Return the [X, Y] coordinate for the center point of the cell that contains the specified text.  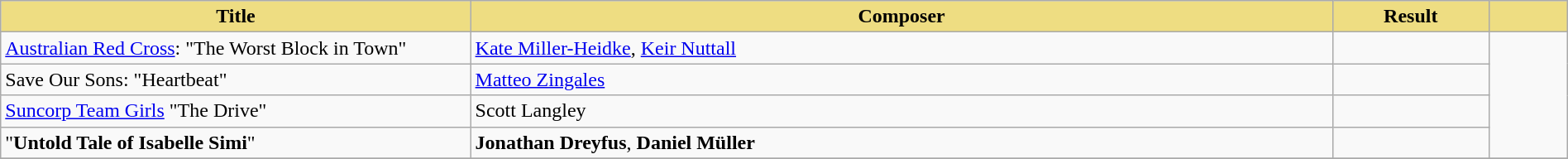
Composer [901, 17]
Suncorp Team Girls "The Drive" [236, 111]
"Untold Tale of Isabelle Simi" [236, 142]
Australian Red Cross: "The Worst Block in Town" [236, 48]
Scott Langley [901, 111]
Matteo Zingales [901, 79]
Save Our Sons: "Heartbeat" [236, 79]
Kate Miller-Heidke, Keir Nuttall [901, 48]
Result [1411, 17]
Title [236, 17]
Jonathan Dreyfus, Daniel Müller [901, 142]
